From the cell containing the given text, extract its center point as [X, Y] coordinate. 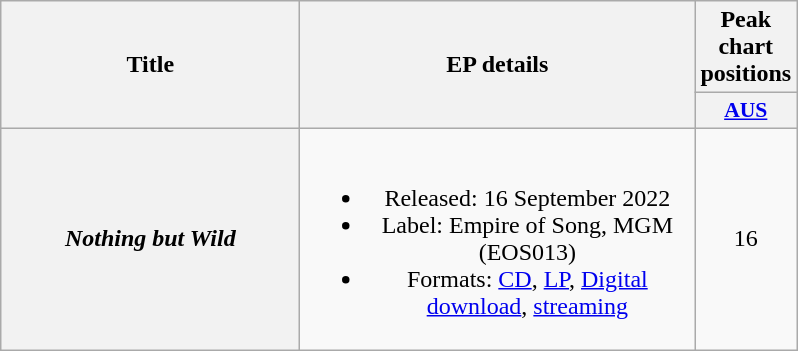
Title [150, 65]
Nothing but Wild [150, 238]
Released: 16 September 2022Label: Empire of Song, MGM (EOS013)Formats: CD, LP, Digital download, streaming [498, 238]
16 [746, 238]
Peak chart positions [746, 47]
EP details [498, 65]
AUS [746, 111]
